Return [x, y] of the center of cell containing provided text 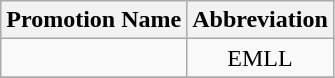
Promotion Name [94, 20]
Abbreviation [260, 20]
EMLL [260, 58]
